Output the [X, Y] coordinate of the center of the cell containing the given text.  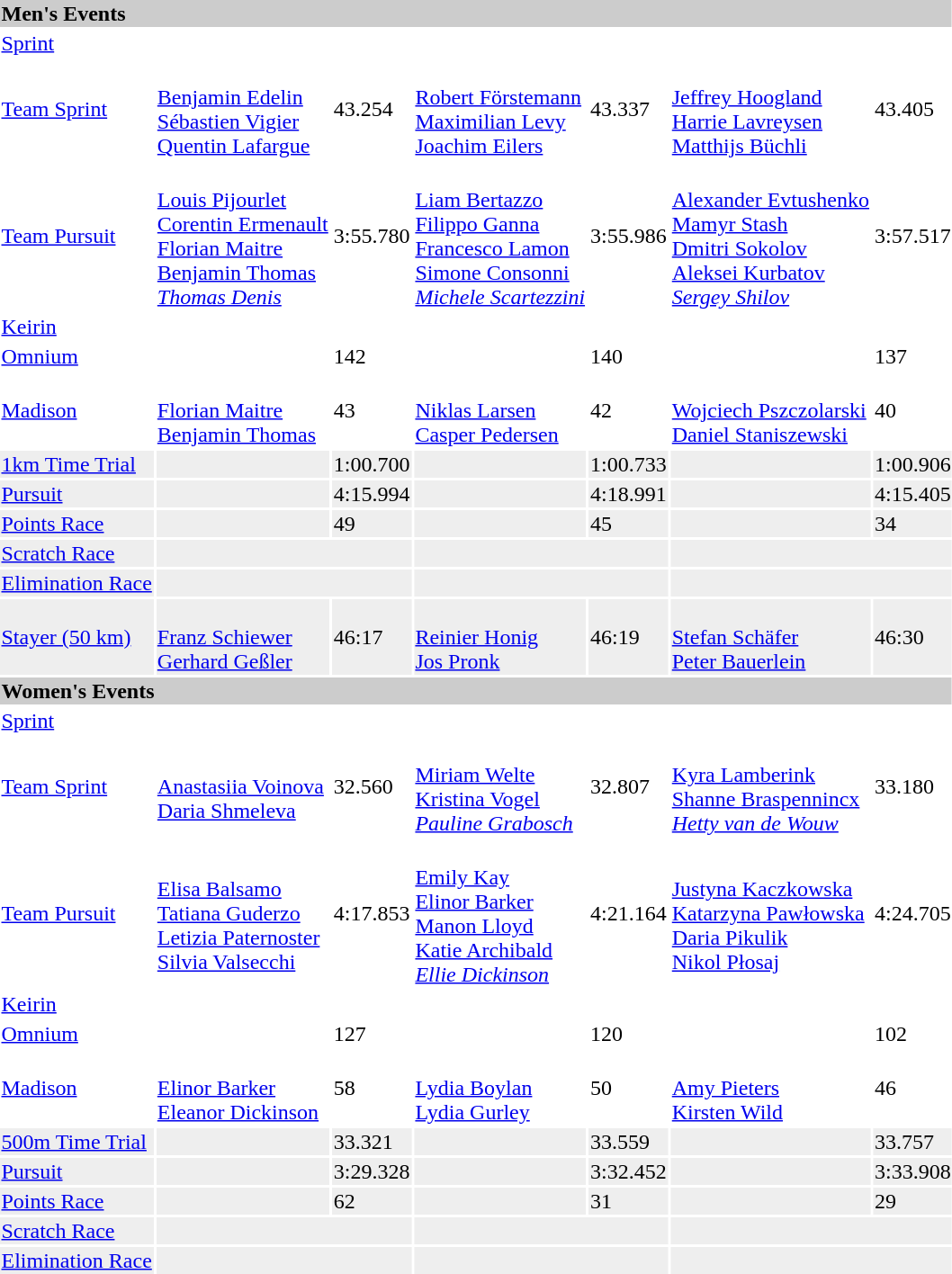
45 [629, 524]
58 [372, 1088]
4:17.853 [372, 914]
43 [372, 410]
Elisa BalsamoTatiana GuderzoLetizia PaternosterSilvia Valsecchi [243, 914]
32.560 [372, 786]
Benjamin EdelinSébastien VigierQuentin Lafargue [243, 110]
500m Time Trial [76, 1142]
142 [372, 356]
3:29.328 [372, 1171]
62 [372, 1201]
43.254 [372, 110]
Stefan SchäferPeter Bauerlein [770, 637]
Amy PietersKirsten Wild [770, 1088]
Stayer (50 km) [76, 637]
Wojciech PszczolarskiDaniel Staniszewski [770, 410]
1:00.700 [372, 464]
3:55.780 [372, 236]
Anastasiia VoinovaDaria Shmeleva [243, 786]
3:32.452 [629, 1171]
Robert FörstemannMaximilian LevyJoachim Eilers [500, 110]
4:18.991 [629, 494]
Louis PijourletCorentin ErmenaultFlorian MaitreBenjamin ThomasThomas Denis [243, 236]
33.321 [372, 1142]
140 [629, 356]
Kyra LamberinkShanne BraspennincxHetty van de Wouw [770, 786]
50 [629, 1088]
Liam BertazzoFilippo GannaFrancesco LamonSimone ConsonniMichele Scartezzini [500, 236]
31 [629, 1201]
127 [372, 1034]
Lydia BoylanLydia Gurley [500, 1088]
Men's Events [476, 13]
Jeffrey HooglandHarrie LavreysenMatthijs Büchli [770, 110]
Reinier HonigJos Pronk [500, 637]
Elinor BarkerEleanor Dickinson [243, 1088]
1:00.733 [629, 464]
Justyna KaczkowskaKatarzyna PawłowskaDaria PikulikNikol Płosaj [770, 914]
Alexander EvtushenkoMamyr StashDmitri SokolovAleksei KurbatovSergey Shilov [770, 236]
Florian MaitreBenjamin Thomas [243, 410]
46:17 [372, 637]
120 [629, 1034]
1km Time Trial [76, 464]
33.559 [629, 1142]
3:55.986 [629, 236]
Women's Events [476, 691]
4:21.164 [629, 914]
43.337 [629, 110]
49 [372, 524]
32.807 [629, 786]
Emily KayElinor BarkerManon LloydKatie ArchibaldEllie Dickinson [500, 914]
42 [629, 410]
4:15.994 [372, 494]
46:19 [629, 637]
Miriam WelteKristina VogelPauline Grabosch [500, 786]
Niklas LarsenCasper Pedersen [500, 410]
Franz SchiewerGerhard Geßler [243, 637]
